Return [X, Y] of the center of cell containing provided text 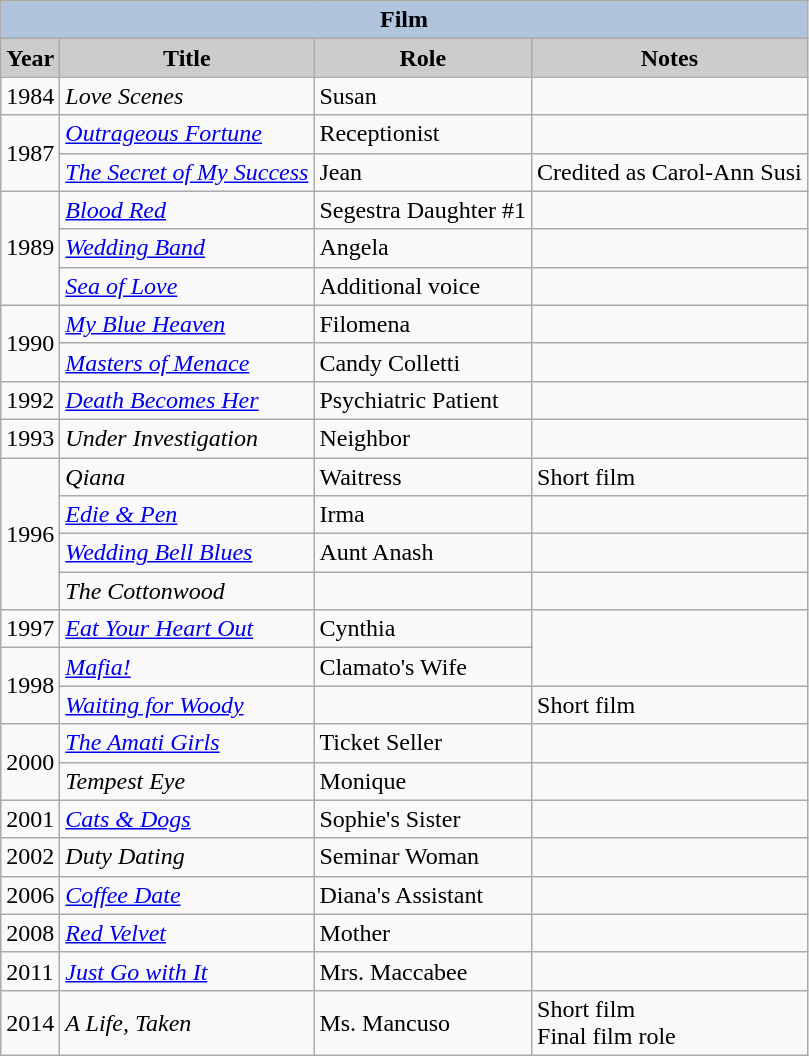
Jean [423, 172]
A Life, Taken [187, 1022]
1987 [30, 153]
The Cottonwood [187, 591]
1992 [30, 400]
Waitress [423, 477]
Receptionist [423, 134]
Short film Final film role [670, 1022]
1996 [30, 534]
Coffee Date [187, 895]
Under Investigation [187, 438]
Edie & Pen [187, 515]
Eat Your Heart Out [187, 629]
1993 [30, 438]
Clamato's Wife [423, 667]
Waiting for Woody [187, 705]
Role [423, 58]
Psychiatric Patient [423, 400]
Cynthia [423, 629]
Diana's Assistant [423, 895]
Candy Colletti [423, 362]
Qiana [187, 477]
Additional voice [423, 286]
1990 [30, 343]
The Secret of My Success [187, 172]
Tempest Eye [187, 781]
Mrs. Maccabee [423, 971]
Wedding Bell Blues [187, 553]
2011 [30, 971]
My Blue Heaven [187, 324]
1984 [30, 96]
2002 [30, 857]
1998 [30, 686]
Duty Dating [187, 857]
Film [404, 20]
Title [187, 58]
1989 [30, 248]
Outrageous Fortune [187, 134]
Red Velvet [187, 933]
Cats & Dogs [187, 819]
Mother [423, 933]
Neighbor [423, 438]
Wedding Band [187, 248]
Ticket Seller [423, 743]
Filomena [423, 324]
Sea of Love [187, 286]
1997 [30, 629]
Credited as Carol-Ann Susi [670, 172]
Death Becomes Her [187, 400]
2008 [30, 933]
Ms. Mancuso [423, 1022]
Year [30, 58]
The Amati Girls [187, 743]
Masters of Menace [187, 362]
Susan [423, 96]
Segestra Daughter #1 [423, 210]
Blood Red [187, 210]
Mafia! [187, 667]
Sophie's Sister [423, 819]
Love Scenes [187, 96]
Notes [670, 58]
Angela [423, 248]
2006 [30, 895]
Just Go with It [187, 971]
Seminar Woman [423, 857]
Irma [423, 515]
Monique [423, 781]
2000 [30, 762]
Aunt Anash [423, 553]
2014 [30, 1022]
2001 [30, 819]
